Identify which cell holds the provided text, then report its [X, Y] central coordinate. 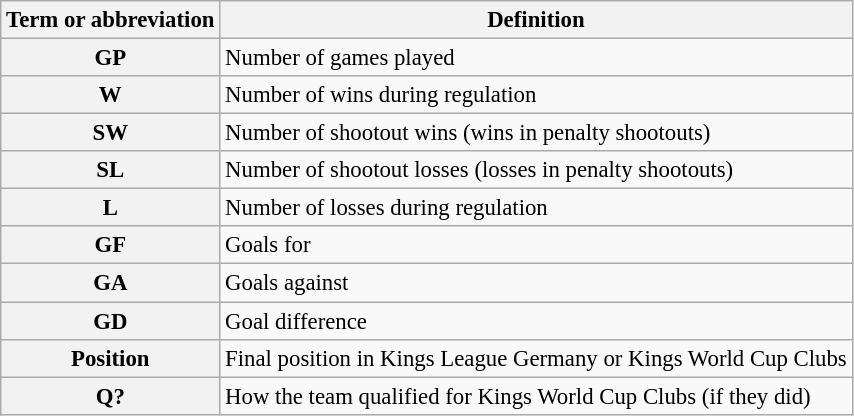
GD [110, 321]
GP [110, 58]
Number of shootout wins (wins in penalty shootouts) [536, 133]
Definition [536, 20]
Number of losses during regulation [536, 208]
Goals against [536, 283]
Q? [110, 396]
SW [110, 133]
W [110, 95]
GF [110, 245]
Number of games played [536, 58]
Final position in Kings League Germany or Kings World Cup Clubs [536, 358]
Goal difference [536, 321]
L [110, 208]
Number of shootout losses (losses in penalty shootouts) [536, 170]
SL [110, 170]
Number of wins during regulation [536, 95]
Term or abbreviation [110, 20]
Position [110, 358]
How the team qualified for Kings World Cup Clubs (if they did) [536, 396]
Goals for [536, 245]
GA [110, 283]
